Locate the cell with the specified text and output its (x, y) center coordinate. 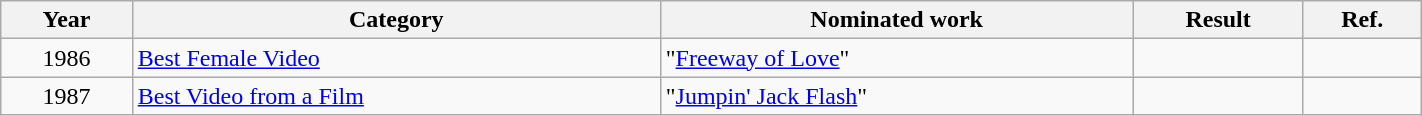
Ref. (1362, 20)
1986 (66, 58)
Year (66, 20)
Result (1218, 20)
Nominated work (896, 20)
"Freeway of Love" (896, 58)
1987 (66, 96)
"Jumpin' Jack Flash" (896, 96)
Best Female Video (396, 58)
Best Video from a Film (396, 96)
Category (396, 20)
